Find where the given text appears and provide that cell's center as [X, Y] coordinate. 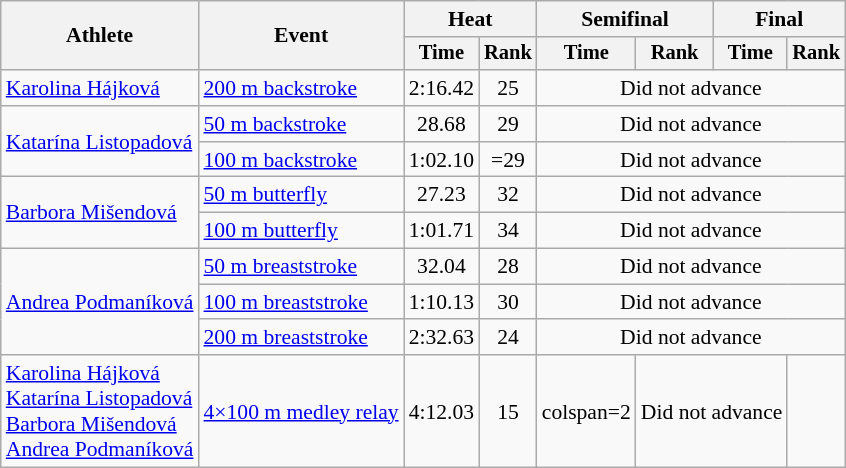
4:12.03 [442, 411]
100 m breaststroke [302, 302]
30 [508, 302]
Athlete [100, 36]
29 [508, 124]
28.68 [442, 124]
Barbora Mišendová [100, 212]
=29 [508, 160]
colspan=2 [586, 411]
100 m backstroke [302, 160]
50 m breaststroke [302, 267]
4×100 m medley relay [302, 411]
200 m backstroke [302, 88]
Heat [470, 19]
28 [508, 267]
100 m butterfly [302, 231]
2:32.63 [442, 338]
32 [508, 195]
50 m backstroke [302, 124]
Karolina HájkováKatarína ListopadováBarbora MišendováAndrea Podmaníková [100, 411]
Final [779, 19]
34 [508, 231]
200 m breaststroke [302, 338]
Katarína Listopadová [100, 142]
Andrea Podmaníková [100, 302]
1:02.10 [442, 160]
1:10.13 [442, 302]
15 [508, 411]
Semifinal [626, 19]
25 [508, 88]
27.23 [442, 195]
50 m butterfly [302, 195]
24 [508, 338]
Karolina Hájková [100, 88]
Event [302, 36]
1:01.71 [442, 231]
2:16.42 [442, 88]
32.04 [442, 267]
